Return the [x, y] coordinate for the center point of the cell that contains the specified text.  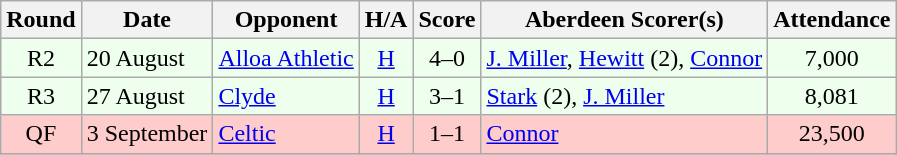
3 September [147, 134]
8,081 [832, 96]
4–0 [447, 58]
Attendance [832, 20]
27 August [147, 96]
1–1 [447, 134]
20 August [147, 58]
Clyde [286, 96]
Connor [624, 134]
Aberdeen Scorer(s) [624, 20]
H/A [386, 20]
Celtic [286, 134]
Alloa Athletic [286, 58]
R3 [41, 96]
Stark (2), J. Miller [624, 96]
3–1 [447, 96]
QF [41, 134]
Round [41, 20]
7,000 [832, 58]
Opponent [286, 20]
23,500 [832, 134]
Score [447, 20]
R2 [41, 58]
J. Miller, Hewitt (2), Connor [624, 58]
Date [147, 20]
